Return the (x, y) coordinate for the center point of the cell that contains the specified text.  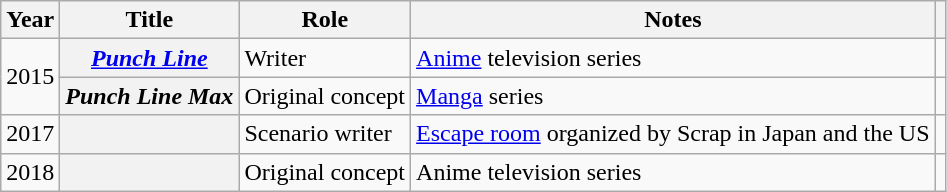
Writer (325, 58)
Punch Line Max (150, 96)
2018 (30, 172)
Escape room organized by Scrap in Japan and the US (673, 134)
2017 (30, 134)
Punch Line (150, 58)
Scenario writer (325, 134)
Role (325, 20)
Manga series (673, 96)
Year (30, 20)
Notes (673, 20)
Title (150, 20)
2015 (30, 77)
